Pinpoint the cell where the given text exists, returning its (x, y) midpoint coordinate. 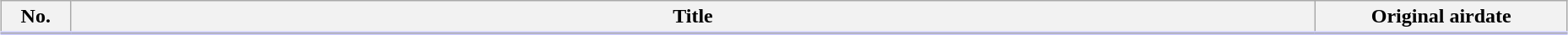
Title (693, 17)
No. (35, 17)
Original airdate (1441, 17)
